Return (x, y) of the center of cell containing provided text 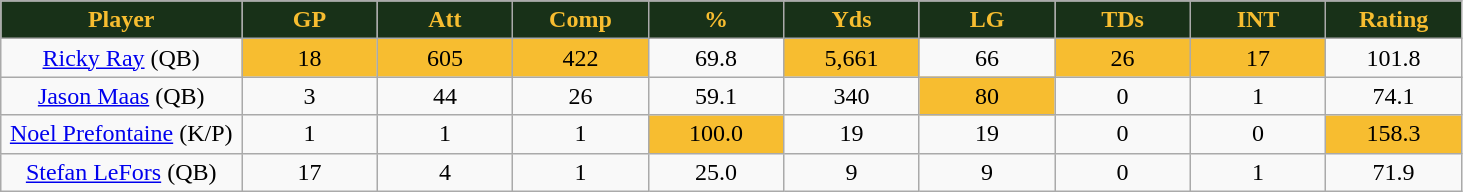
Jason Maas (QB) (122, 96)
Comp (581, 20)
605 (445, 58)
Rating (1394, 20)
Ricky Ray (QB) (122, 58)
Stefan LeFors (QB) (122, 172)
71.9 (1394, 172)
340 (852, 96)
66 (987, 58)
44 (445, 96)
TDs (1123, 20)
80 (987, 96)
101.8 (1394, 58)
4 (445, 172)
74.1 (1394, 96)
Player (122, 20)
18 (310, 58)
3 (310, 96)
GP (310, 20)
69.8 (716, 58)
Noel Prefontaine (K/P) (122, 134)
Att (445, 20)
422 (581, 58)
5,661 (852, 58)
25.0 (716, 172)
59.1 (716, 96)
% (716, 20)
LG (987, 20)
INT (1258, 20)
158.3 (1394, 134)
100.0 (716, 134)
Yds (852, 20)
